Search for the cell housing the specified text and yield its [X, Y] center coordinate. 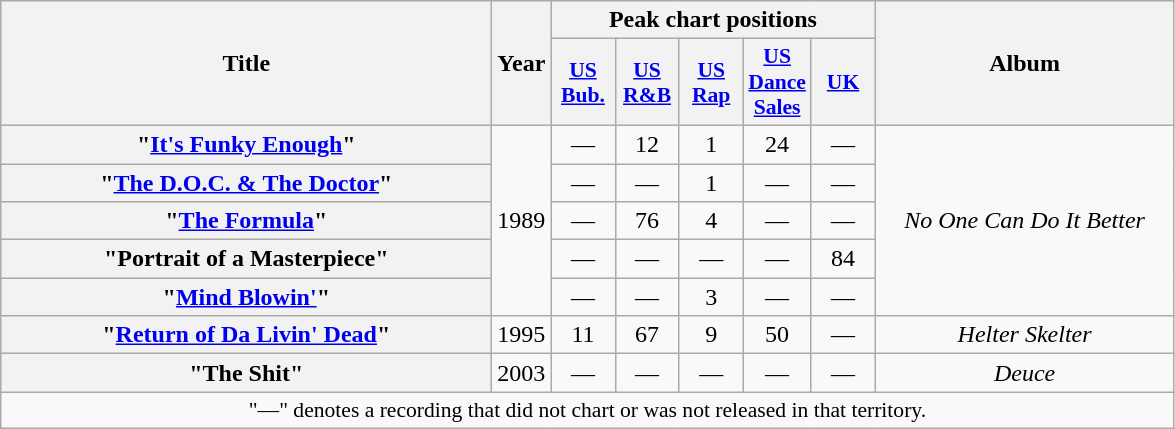
"Return of Da Livin' Dead" [246, 335]
76 [647, 221]
USRap [711, 82]
USR&B [647, 82]
"Portrait of a Masterpiece" [246, 259]
67 [647, 335]
1989 [522, 220]
Year [522, 64]
9 [711, 335]
Title [246, 64]
Helter Skelter [1024, 335]
3 [711, 297]
Album [1024, 64]
USBub. [583, 82]
No One Can Do It Better [1024, 220]
UK [843, 82]
"—" denotes a recording that did not chart or was not released in that territory. [588, 410]
"Mind Blowin'" [246, 297]
"It's Funky Enough" [246, 144]
"The Shit" [246, 373]
USDanceSales [777, 82]
Deuce [1024, 373]
84 [843, 259]
"The Formula" [246, 221]
24 [777, 144]
50 [777, 335]
11 [583, 335]
1995 [522, 335]
Peak chart positions [713, 20]
"The D.O.C. & The Doctor" [246, 183]
2003 [522, 373]
12 [647, 144]
4 [711, 221]
